Return [x, y] of the center of cell containing provided text 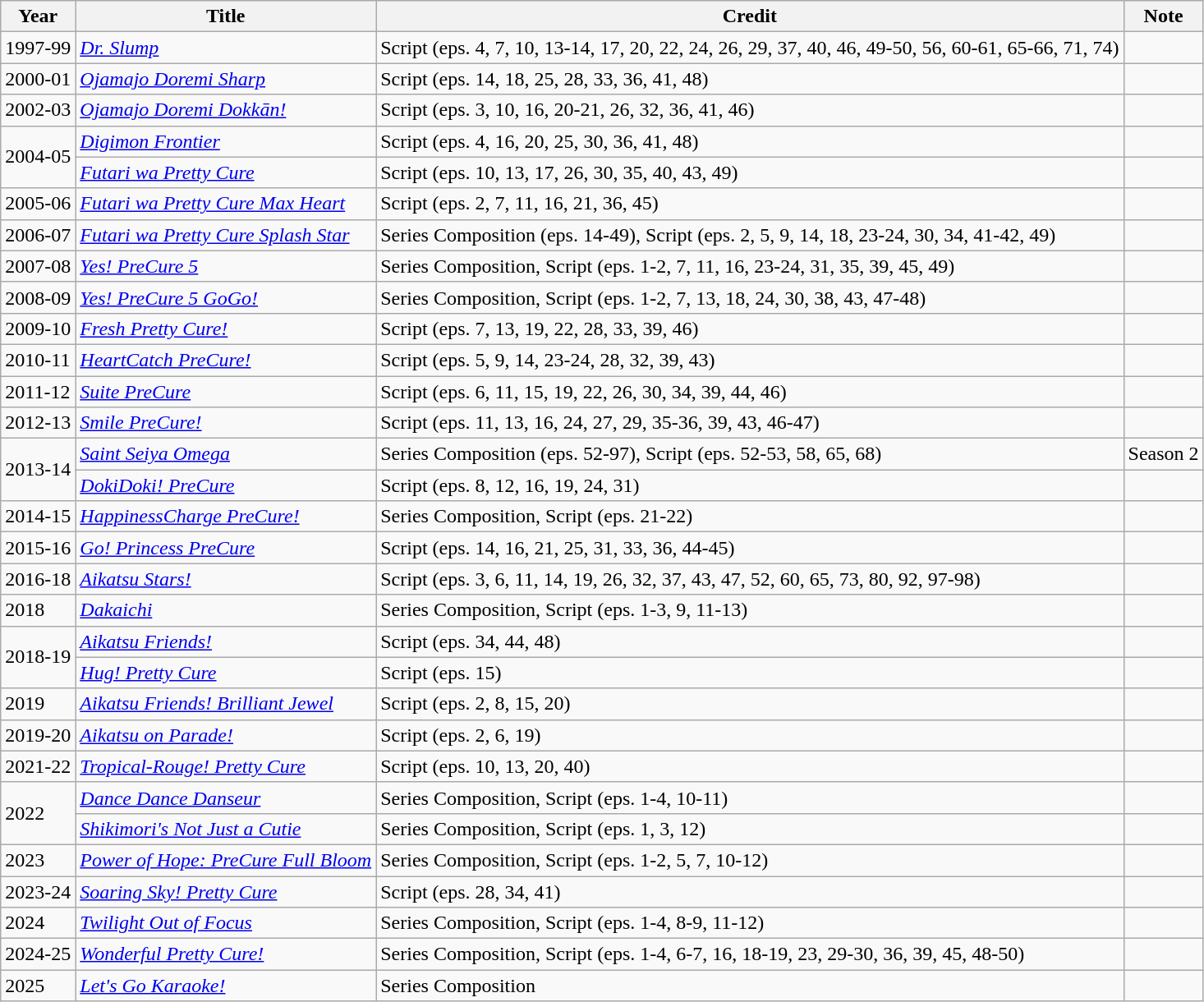
Series Composition, Script (eps. 1-2, 7, 13, 18, 24, 30, 38, 43, 47-48) [750, 297]
2023-24 [38, 891]
Series Composition (eps. 14-49), Script (eps. 2, 5, 9, 14, 18, 23-24, 30, 34, 41-42, 49) [750, 235]
Futari wa Pretty Cure [226, 172]
Yes! PreCure 5 [226, 266]
Smile PreCure! [226, 423]
2006-07 [38, 235]
Script (eps. 10, 13, 20, 40) [750, 766]
Hug! Pretty Cure [226, 673]
2009-10 [38, 329]
Script (eps. 14, 18, 25, 28, 33, 36, 41, 48) [750, 79]
2000-01 [38, 79]
2019 [38, 704]
HeartCatch PreCure! [226, 360]
Series Composition, Script (eps. 1-4, 8-9, 11-12) [750, 923]
2014-15 [38, 517]
2018 [38, 610]
Script (eps. 10, 13, 17, 26, 30, 35, 40, 43, 49) [750, 172]
Script (eps. 28, 34, 41) [750, 891]
1997-99 [38, 48]
Fresh Pretty Cure! [226, 329]
Futari wa Pretty Cure Splash Star [226, 235]
Let's Go Karaoke! [226, 986]
Aikatsu Friends! Brilliant Jewel [226, 704]
Soaring Sky! Pretty Cure [226, 891]
Power of Hope: PreCure Full Bloom [226, 860]
Script (eps. 4, 7, 10, 13-14, 17, 20, 22, 24, 26, 29, 37, 40, 46, 49-50, 56, 60-61, 65-66, 71, 74) [750, 48]
Aikatsu Stars! [226, 579]
Suite PreCure [226, 392]
Ojamajo Doremi Dokkān! [226, 110]
Script (eps. 6, 11, 15, 19, 22, 26, 30, 34, 39, 44, 46) [750, 392]
Season 2 [1163, 454]
Saint Seiya Omega [226, 454]
Script (eps. 11, 13, 16, 24, 27, 29, 35-36, 39, 43, 46-47) [750, 423]
Futari wa Pretty Cure Max Heart [226, 204]
Shikimori's Not Just a Cutie [226, 829]
2012-13 [38, 423]
Script (eps. 2, 7, 11, 16, 21, 36, 45) [750, 204]
Script (eps. 34, 44, 48) [750, 641]
Title [226, 16]
Dr. Slump [226, 48]
Note [1163, 16]
Ojamajo Doremi Sharp [226, 79]
Series Composition, Script (eps. 21-22) [750, 517]
2004-05 [38, 157]
HappinessCharge PreCure! [226, 517]
Digimon Frontier [226, 141]
Series Composition, Script (eps. 1-4, 6-7, 16, 18-19, 23, 29-30, 36, 39, 45, 48-50) [750, 954]
Credit [750, 16]
DokiDoki! PreCure [226, 485]
2019-20 [38, 735]
Wonderful Pretty Cure! [226, 954]
2015-16 [38, 548]
Script (eps. 14, 16, 21, 25, 31, 33, 36, 44-45) [750, 548]
Script (eps. 4, 16, 20, 25, 30, 36, 41, 48) [750, 141]
2024-25 [38, 954]
Script (eps. 3, 6, 11, 14, 19, 26, 32, 37, 43, 47, 52, 60, 65, 73, 80, 92, 97-98) [750, 579]
2010-11 [38, 360]
Series Composition, Script (eps. 1-4, 10-11) [750, 797]
Dakaichi [226, 610]
2024 [38, 923]
2018-19 [38, 657]
2005-06 [38, 204]
2002-03 [38, 110]
2023 [38, 860]
Tropical-Rouge! Pretty Cure [226, 766]
Series Composition, Script (eps. 1-2, 7, 11, 16, 23-24, 31, 35, 39, 45, 49) [750, 266]
Script (eps. 15) [750, 673]
2011-12 [38, 392]
2013-14 [38, 470]
Series Composition (eps. 52-97), Script (eps. 52-53, 58, 65, 68) [750, 454]
Dance Dance Danseur [226, 797]
Script (eps. 2, 8, 15, 20) [750, 704]
Series Composition, Script (eps. 1-2, 5, 7, 10-12) [750, 860]
Series Composition [750, 986]
Script (eps. 5, 9, 14, 23-24, 28, 32, 39, 43) [750, 360]
2022 [38, 813]
Yes! PreCure 5 GoGo! [226, 297]
2025 [38, 986]
2021-22 [38, 766]
Series Composition, Script (eps. 1, 3, 12) [750, 829]
Script (eps. 7, 13, 19, 22, 28, 33, 39, 46) [750, 329]
2016-18 [38, 579]
Aikatsu on Parade! [226, 735]
Year [38, 16]
2007-08 [38, 266]
Script (eps. 8, 12, 16, 19, 24, 31) [750, 485]
Series Composition, Script (eps. 1-3, 9, 11-13) [750, 610]
Script (eps. 2, 6, 19) [750, 735]
Twilight Out of Focus [226, 923]
2008-09 [38, 297]
Script (eps. 3, 10, 16, 20-21, 26, 32, 36, 41, 46) [750, 110]
Aikatsu Friends! [226, 641]
Go! Princess PreCure [226, 548]
